Locate the cell with the specified text and output its [x, y] center coordinate. 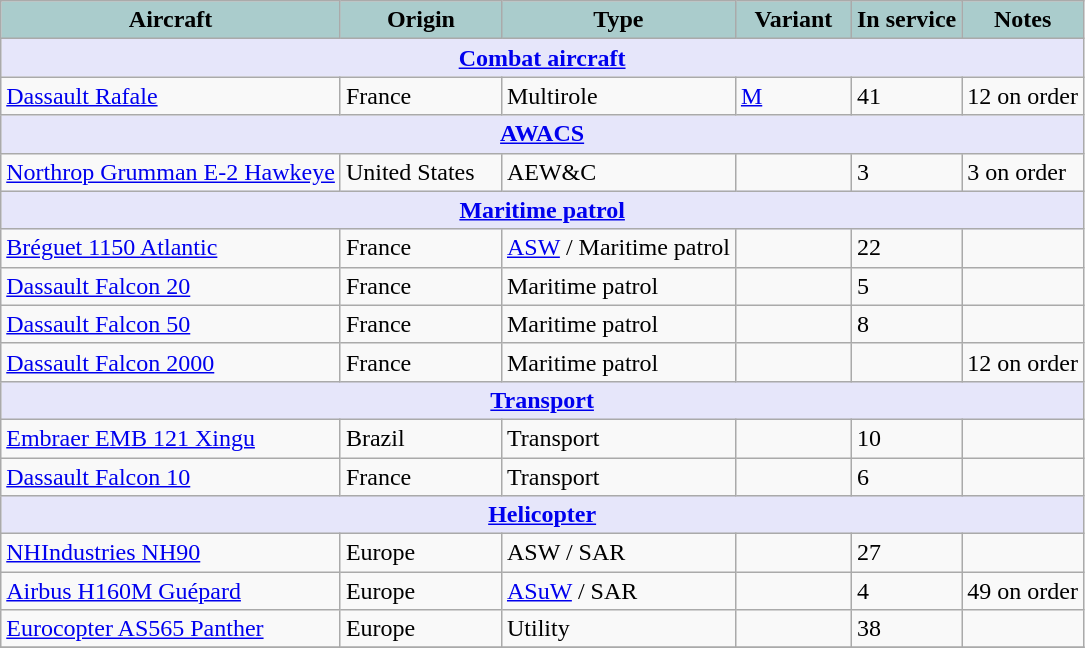
Type [618, 20]
United States [420, 172]
Aircraft [171, 20]
22 [906, 248]
ASW / Maritime patrol [618, 248]
3 [906, 172]
Dassault Falcon 50 [171, 324]
M [793, 96]
38 [906, 629]
Brazil [420, 438]
Dassault Falcon 10 [171, 477]
Northrop Grumman E-2 Hawkeye [171, 172]
3 on order [1023, 172]
In service [906, 20]
NHIndustries NH90 [171, 553]
Airbus H160M Guépard [171, 591]
Dassault Rafale [171, 96]
6 [906, 477]
ASW / SAR [618, 553]
4 [906, 591]
ASuW / SAR [618, 591]
AWACS [542, 134]
Bréguet 1150 Atlantic [171, 248]
Utility [618, 629]
49 on order [1023, 591]
41 [906, 96]
Variant [793, 20]
Dassault Falcon 2000 [171, 362]
5 [906, 286]
Helicopter [542, 515]
Notes [1023, 20]
Embraer EMB 121 Xingu [171, 438]
10 [906, 438]
AEW&C [618, 172]
Multirole [618, 96]
Origin [420, 20]
Eurocopter AS565 Panther [171, 629]
27 [906, 553]
Dassault Falcon 20 [171, 286]
Combat aircraft [542, 58]
8 [906, 324]
